Determine the [x, y] coordinate at the center of the cell enclosing the given text.  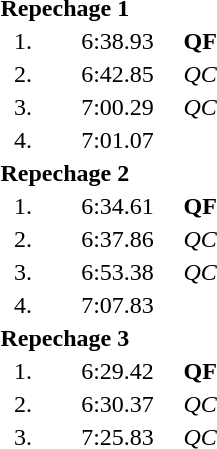
6:34.61 [118, 206]
6:29.42 [118, 371]
7:00.29 [118, 107]
6:53.38 [118, 272]
6:38.93 [118, 41]
6:37.86 [118, 239]
6:42.85 [118, 74]
7:07.83 [118, 305]
7:01.07 [118, 140]
6:30.37 [118, 404]
